Return the (x, y) coordinate for the center point of the cell that contains the specified text.  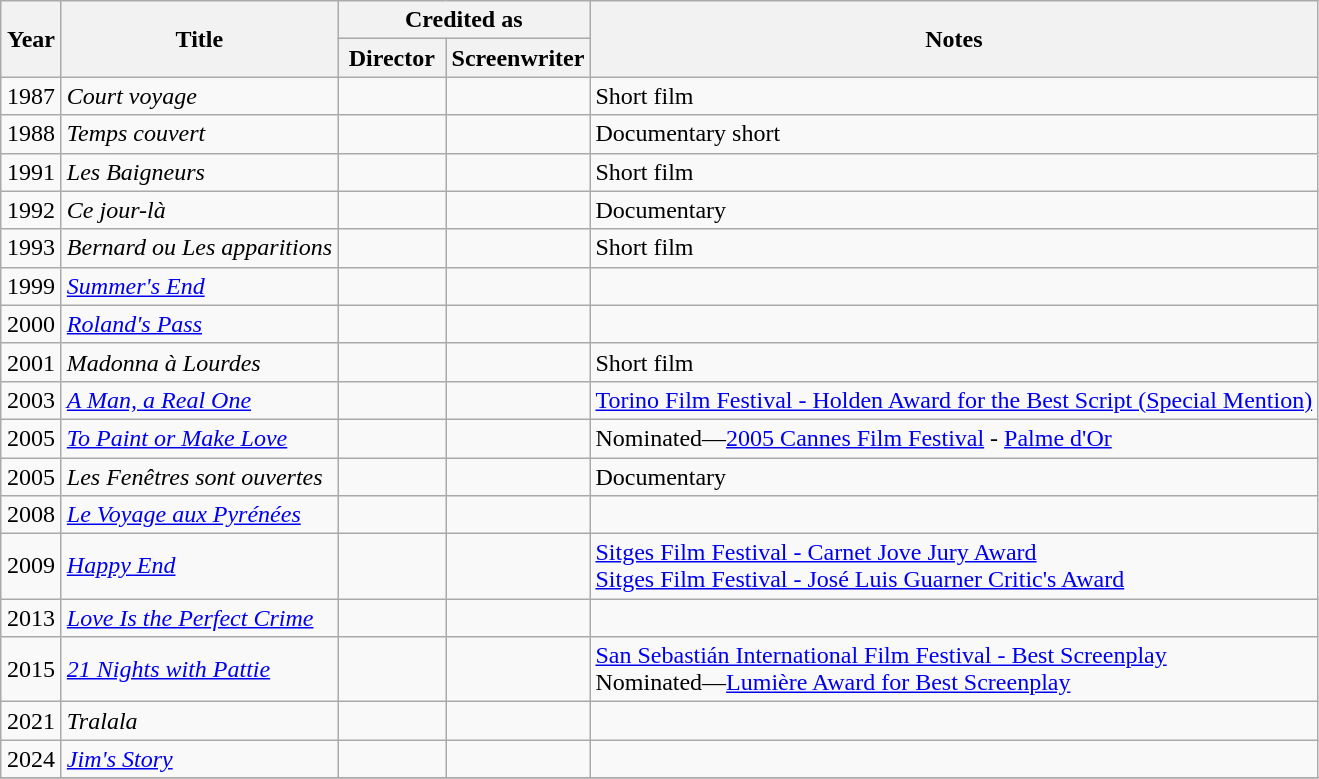
To Paint or Make Love (199, 438)
Credited as (464, 20)
2003 (32, 400)
Torino Film Festival - Holden Award for the Best Script (Special Mention) (954, 400)
2021 (32, 721)
Title (199, 39)
Bernard ou Les apparitions (199, 248)
Tralala (199, 721)
21 Nights with Pattie (199, 670)
1999 (32, 286)
Sitges Film Festival - Carnet Jove Jury AwardSitges Film Festival - José Luis Guarner Critic's Award (954, 566)
Ce jour-là (199, 210)
2024 (32, 759)
1988 (32, 134)
2015 (32, 670)
Les Baigneurs (199, 172)
Summer's End (199, 286)
2009 (32, 566)
1991 (32, 172)
Screenwriter (518, 58)
Notes (954, 39)
Jim's Story (199, 759)
Court voyage (199, 96)
Madonna à Lourdes (199, 362)
2013 (32, 618)
San Sebastián International Film Festival - Best ScreenplayNominated—Lumière Award for Best Screenplay (954, 670)
A Man, a Real One (199, 400)
1993 (32, 248)
2001 (32, 362)
Nominated—2005 Cannes Film Festival - Palme d'Or (954, 438)
Le Voyage aux Pyrénées (199, 515)
2008 (32, 515)
Director (392, 58)
1992 (32, 210)
Documentary short (954, 134)
Year (32, 39)
Les Fenêtres sont ouvertes (199, 477)
Temps couvert (199, 134)
Happy End (199, 566)
Love Is the Perfect Crime (199, 618)
1987 (32, 96)
2000 (32, 324)
Roland's Pass (199, 324)
